Extract the (x, y) coordinate from the center of the cell holding the provided text.  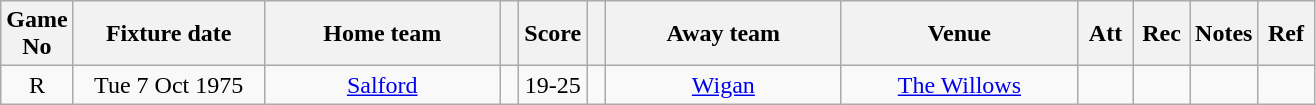
Notes (1224, 34)
The Willows (959, 85)
Rec (1162, 34)
Tue 7 Oct 1975 (168, 85)
R (37, 85)
Home team (382, 34)
Salford (382, 85)
19-25 (553, 85)
Att (1105, 34)
Away team (723, 34)
Wigan (723, 85)
Venue (959, 34)
Ref (1286, 34)
Fixture date (168, 34)
Score (553, 34)
Game No (37, 34)
